Return the (x, y) coordinate for the center point of the cell that contains the specified text.  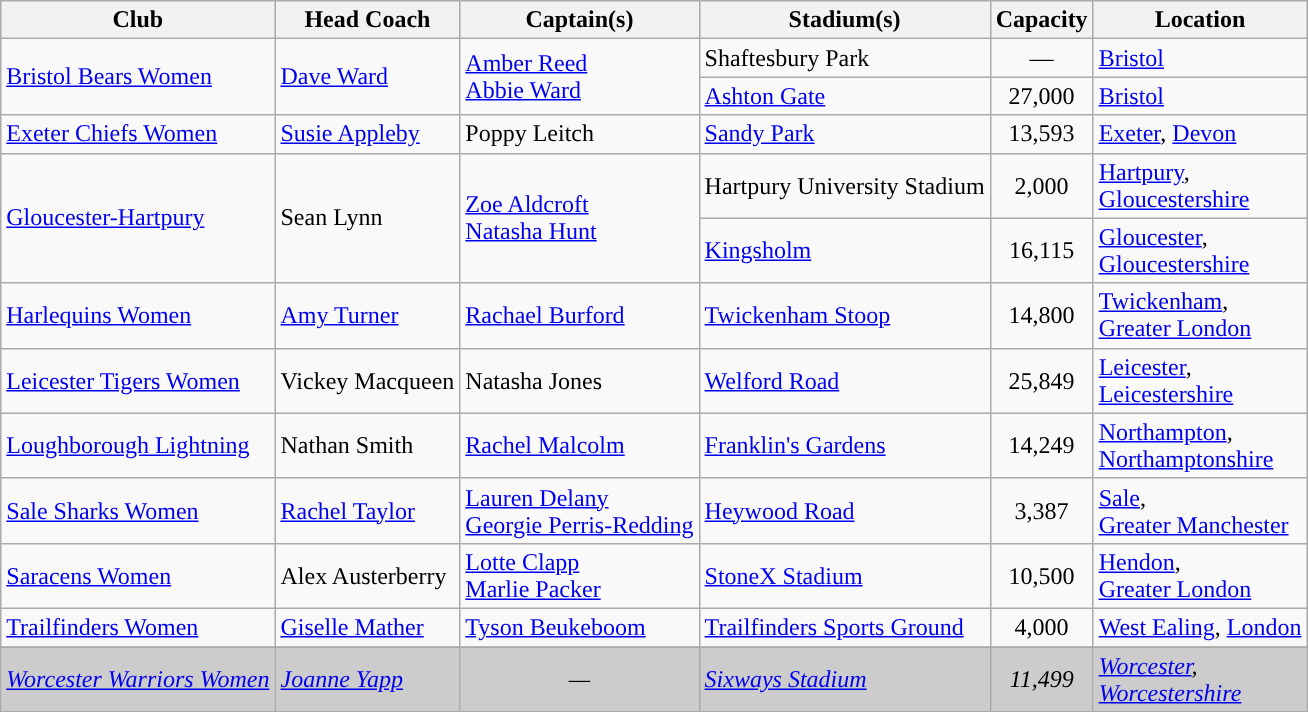
Lotte Clapp Marlie Packer (580, 576)
14,800 (1042, 316)
Ashton Gate (844, 96)
Lauren Delany Georgie Perris-Redding (580, 510)
Rachel Taylor (368, 510)
Susie Appleby (368, 134)
Zoe Aldcroft Natasha Hunt (580, 218)
27,000 (1042, 96)
Hartpury University Stadium (844, 186)
Alex Austerberry (368, 576)
11,499 (1042, 678)
Kingsholm (844, 250)
Captain(s) (580, 20)
Shaftesbury Park (844, 58)
Exeter Chiefs Women (138, 134)
Rachel Malcolm (580, 446)
Hendon,Greater London (1200, 576)
Leicester Tigers Women (138, 380)
Exeter, Devon (1200, 134)
Vickey Macqueen (368, 380)
Franklin's Gardens (844, 446)
13,593 (1042, 134)
Gloucester-Hartpury (138, 218)
Rachael Burford (580, 316)
Twickenham Stoop (844, 316)
West Ealing, London (1200, 627)
Stadium(s) (844, 20)
Joanne Yapp (368, 678)
StoneX Stadium (844, 576)
Club (138, 20)
Nathan Smith (368, 446)
Dave Ward (368, 77)
Northampton,Northamptonshire (1200, 446)
Location (1200, 20)
Bristol Bears Women (138, 77)
14,249 (1042, 446)
Worcester Warriors Women (138, 678)
Welford Road (844, 380)
Sixways Stadium (844, 678)
10,500 (1042, 576)
Worcester,Worcestershire (1200, 678)
Tyson Beukeboom (580, 627)
4,000 (1042, 627)
Natasha Jones (580, 380)
Sandy Park (844, 134)
Amber Reed Abbie Ward (580, 77)
Sean Lynn (368, 218)
Leicester,Leicestershire (1200, 380)
Trailfinders Sports Ground (844, 627)
Sale,Greater Manchester (1200, 510)
Saracens Women (138, 576)
Poppy Leitch (580, 134)
Gloucester,Gloucestershire (1200, 250)
Trailfinders Women (138, 627)
3,387 (1042, 510)
25,849 (1042, 380)
Amy Turner (368, 316)
Heywood Road (844, 510)
Capacity (1042, 20)
16,115 (1042, 250)
Hartpury,Gloucestershire (1200, 186)
Loughborough Lightning (138, 446)
2,000 (1042, 186)
Head Coach (368, 20)
Giselle Mather (368, 627)
Twickenham,Greater London (1200, 316)
Harlequins Women (138, 316)
Sale Sharks Women (138, 510)
